Return the [X, Y] coordinate for the center point of the cell that contains the specified text.  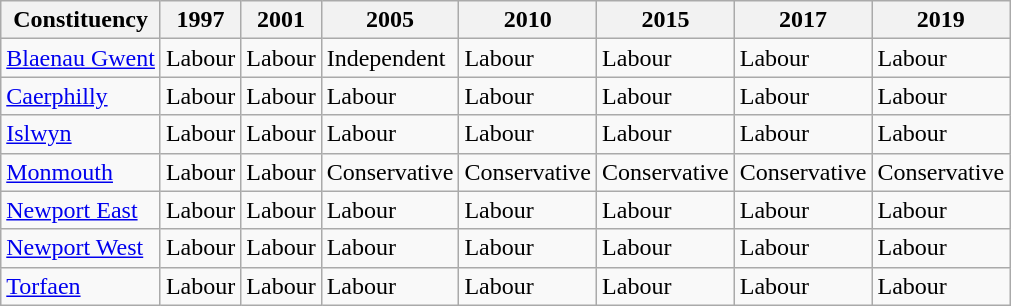
2001 [281, 20]
2015 [666, 20]
Blaenau Gwent [81, 58]
Newport East [81, 210]
Newport West [81, 248]
Monmouth [81, 172]
2005 [390, 20]
Constituency [81, 20]
2017 [803, 20]
Independent [390, 58]
Caerphilly [81, 96]
2010 [528, 20]
Islwyn [81, 134]
1997 [200, 20]
2019 [941, 20]
Torfaen [81, 286]
